Pinpoint the cell where the given text exists, returning its [X, Y] midpoint coordinate. 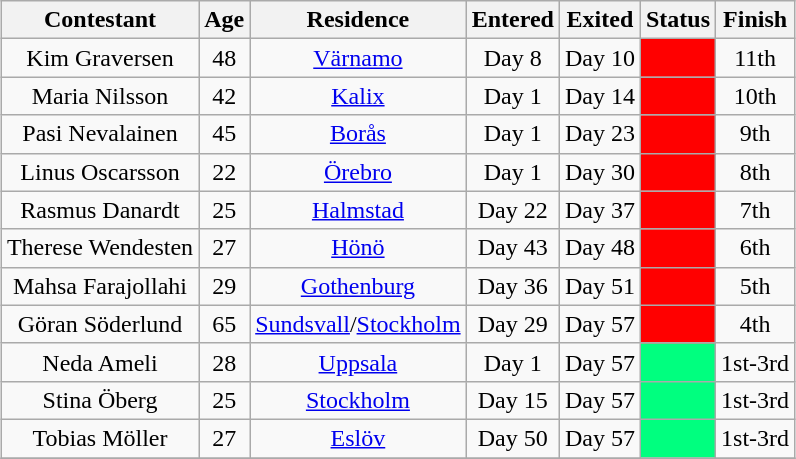
Stina Öberg [100, 400]
11th [756, 58]
Hönö [358, 248]
Örebro [358, 172]
7th [756, 210]
Borås [358, 134]
Day 15 [512, 400]
Day 48 [600, 248]
42 [224, 96]
Pasi Nevalainen [100, 134]
9th [756, 134]
Neda Ameli [100, 362]
Kalix [358, 96]
Tobias Möller [100, 438]
Entered [512, 20]
Status [678, 20]
Day 14 [600, 96]
Day 30 [600, 172]
Day 8 [512, 58]
Sundsvall/Stockholm [358, 324]
Day 29 [512, 324]
10th [756, 96]
Maria Nilsson [100, 96]
48 [224, 58]
Day 51 [600, 286]
Göran Söderlund [100, 324]
29 [224, 286]
Day 36 [512, 286]
22 [224, 172]
Age [224, 20]
Day 22 [512, 210]
Rasmus Danardt [100, 210]
Day 43 [512, 248]
Contestant [100, 20]
Exited [600, 20]
Finish [756, 20]
8th [756, 172]
Halmstad [358, 210]
Kim Graversen [100, 58]
Gothenburg [358, 286]
Uppsala [358, 362]
Mahsa Farajollahi [100, 286]
Day 37 [600, 210]
Day 10 [600, 58]
Day 50 [512, 438]
28 [224, 362]
Linus Oscarsson [100, 172]
Therese Wendesten [100, 248]
45 [224, 134]
6th [756, 248]
65 [224, 324]
Eslöv [358, 438]
4th [756, 324]
Day 23 [600, 134]
5th [756, 286]
Stockholm [358, 400]
Residence [358, 20]
Värnamo [358, 58]
